Provide the (x, y) coordinate of the cell's center where the given text is located.  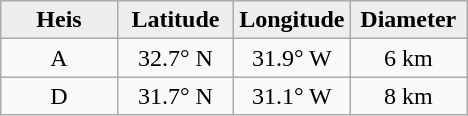
31.1° W (292, 96)
31.7° N (175, 96)
31.9° W (292, 58)
6 km (408, 58)
Longitude (292, 20)
32.7° N (175, 58)
Diameter (408, 20)
8 km (408, 96)
D (59, 96)
A (59, 58)
Latitude (175, 20)
Heis (59, 20)
